Scan for the cell matching the given text and deliver its [X, Y] coordinate at center. 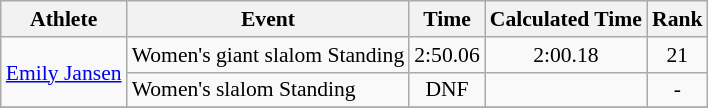
Event [268, 19]
2:50.06 [446, 55]
2:00.18 [566, 55]
DNF [446, 90]
21 [678, 55]
Calculated Time [566, 19]
Women's slalom Standing [268, 90]
Athlete [64, 19]
Emily Jansen [64, 72]
- [678, 90]
Women's giant slalom Standing [268, 55]
Rank [678, 19]
Time [446, 19]
